Identify which cell holds the provided text, then report its [x, y] central coordinate. 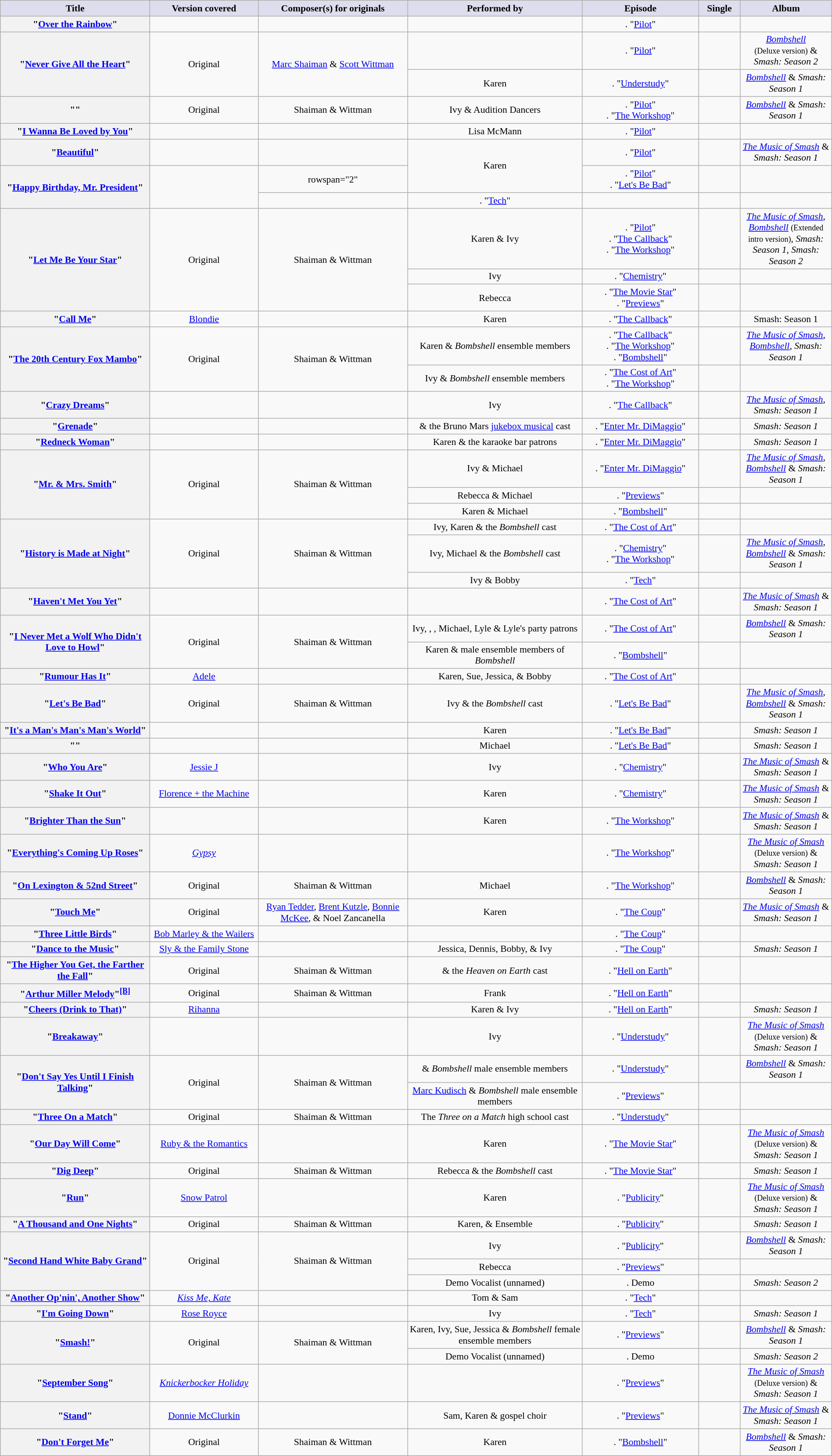
Karen & Michael [495, 511]
Sly & the Family Stone [204, 949]
"Haven't Met You Yet" [75, 602]
Tom & Sam [495, 1298]
Frank [495, 993]
"Happy Birthday, Mr. President" [75, 187]
Karen & male ensemble members of Bombshell [495, 656]
Florence + the Machine [204, 794]
"Crazy Dreams" [75, 405]
. "Pilot" . "The Workshop" [641, 110]
& the Bruno Mars jukebox musical cast [495, 427]
"Second Hand White Baby Grand" [75, 1261]
Rose Royce [204, 1314]
Kiss Me, Kate [204, 1298]
"The 20th Century Fox Mambo" [75, 359]
. "The Cost of Art". "The Workshop" [641, 378]
Ivy, Karen & the Bombshell cast [495, 527]
"Shake It Out" [75, 794]
Ivy & Bobby [495, 581]
"Breakaway" [75, 1036]
"Everything's Coming Up Roses" [75, 853]
Marc Kudisch & Bombshell male ensemble members [495, 1096]
"Three Little Birds" [75, 934]
"On Lexington & 52nd Street" [75, 886]
. "Pilot". "The Callback". "The Workshop" [641, 239]
Ivy & the Bombshell cast [495, 704]
"Run" [75, 1198]
Rebecca & Michael [495, 496]
rowspan="2" [333, 179]
"Grenade" [75, 427]
. "The Callback". "The Workshop". "Bombshell" [641, 346]
"Beautiful" [75, 153]
& Bombshell male ensemble members [495, 1069]
"Don't Forget Me" [75, 1442]
Bob Marley & the Wailers [204, 934]
"History is Made at Night" [75, 554]
"Dig Deep" [75, 1171]
Donnie McClurkin [204, 1416]
Episode [641, 8]
"Let Me Be Your Star" [75, 260]
"September Song" [75, 1383]
"Dance to the Music" [75, 949]
Ivy, , , Michael, Lyle & Lyle's party patrons [495, 628]
Karen, Sue, Jessica, & Bobby [495, 677]
Ryan Tedder, Brent Kutzle, Bonnie McKee, & Noel Zancanella [333, 913]
Gypsy [204, 853]
"Let's Be Bad" [75, 704]
Ivy & Michael [495, 469]
Jessie J [204, 767]
"Cheers (Drink to That)" [75, 1010]
Knickerbocker Holiday [204, 1383]
Ruby & the Romantics [204, 1144]
"Stand" [75, 1416]
"I Never Met a Wolf Who Didn't Love to Howl" [75, 642]
"A Thousand and One Nights" [75, 1224]
"I'm Going Down" [75, 1314]
"Touch Me" [75, 913]
Title [75, 8]
. "Chemistry" . "The Workshop" [641, 554]
& the Heaven on Earth cast [495, 971]
Rihanna [204, 1010]
"Brighter Than the Sun" [75, 821]
Performed by [495, 8]
Snow Patrol [204, 1198]
Karen, & Ensemble [495, 1224]
"Redneck Woman" [75, 442]
"Mr. & Mrs. Smith" [75, 484]
"Our Day Will Come" [75, 1144]
Adele [204, 677]
Karen, Ivy, Sue, Jessica & Bombshell female ensemble members [495, 1335]
. "Pilot" . "Let's Be Bad" [641, 179]
"Smash!" [75, 1343]
"Arthur Miller Melody"[B] [75, 993]
"Rumour Has It" [75, 677]
Single [720, 8]
Composer(s) for originals [333, 8]
Ivy, Michael & the Bombshell cast [495, 554]
Album [786, 8]
The Music of Smash, Smash: Season 1 [786, 405]
"Three On a Match" [75, 1117]
"It's a Man's Man's Man's World" [75, 730]
"I Wanna Be Loved by You" [75, 131]
Blondie [204, 319]
The Music of Smash(Deluxe version) & Smash: Season 1 [786, 1383]
Marc Shaiman & Scott Wittman [333, 64]
Ivy & Bombshell ensemble members [495, 378]
"Call Me" [75, 319]
Ivy & Audition Dancers [495, 110]
Lisa McMann [495, 131]
Karen & Bombshell ensemble members [495, 346]
. "The Movie Star" . "Previews" [641, 298]
"The Higher You Get, the Farther the Fall" [75, 971]
The Music of Smash, Bombshell, Smash: Season 1 [786, 346]
"Another Op'nin', Another Show" [75, 1298]
Sam, Karen & gospel choir [495, 1416]
Jessica, Dennis, Bobby, & Ivy [495, 949]
The Three on a Match high school cast [495, 1117]
"Don't Say Yes Until I Finish Talking" [75, 1083]
The Music of Smash,Bombshell (Extended intro version), Smash: Season 1, Smash: Season 2 [786, 239]
"Who You Are" [75, 767]
"Never Give All the Heart" [75, 64]
Rebecca & the Bombshell cast [495, 1171]
"Over the Rainbow" [75, 24]
Bombshell (Deluxe version) & Smash: Season 2 [786, 51]
Version covered [204, 8]
Karen & the karaoke bar patrons [495, 442]
